Output the (x, y) coordinate of the center of the cell containing the given text.  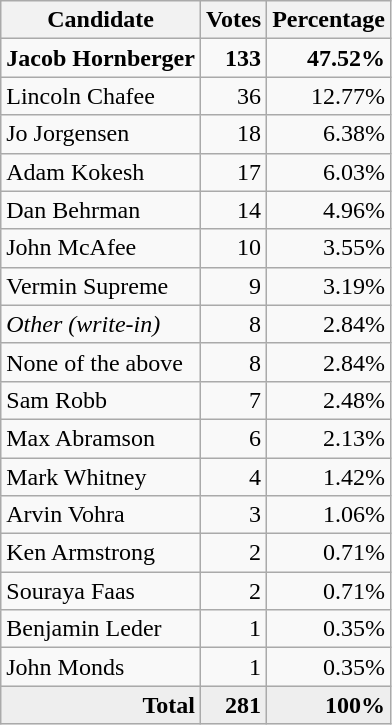
Total (101, 705)
Vermin Supreme (101, 286)
4.96% (329, 210)
6.03% (329, 172)
3 (233, 515)
Votes (233, 20)
Arvin Vohra (101, 515)
John Monds (101, 667)
Jacob Hornberger (101, 58)
2.13% (329, 438)
47.52% (329, 58)
100% (329, 705)
18 (233, 134)
Ken Armstrong (101, 553)
12.77% (329, 96)
Adam Kokesh (101, 172)
Other (write-in) (101, 324)
1.42% (329, 477)
Sam Robb (101, 400)
Percentage (329, 20)
3.19% (329, 286)
Benjamin Leder (101, 629)
6 (233, 438)
2.48% (329, 400)
Dan Behrman (101, 210)
Jo Jorgensen (101, 134)
Souraya Faas (101, 591)
Candidate (101, 20)
Max Abramson (101, 438)
1.06% (329, 515)
14 (233, 210)
None of the above (101, 362)
3.55% (329, 248)
4 (233, 477)
17 (233, 172)
Lincoln Chafee (101, 96)
6.38% (329, 134)
281 (233, 705)
9 (233, 286)
10 (233, 248)
133 (233, 58)
36 (233, 96)
Mark Whitney (101, 477)
7 (233, 400)
John McAfee (101, 248)
